Scan for the cell matching the given text and deliver its (x, y) coordinate at center. 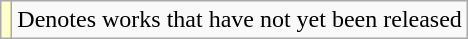
Denotes works that have not yet been released (240, 20)
